Pinpoint the cell where the given text exists, returning its (x, y) midpoint coordinate. 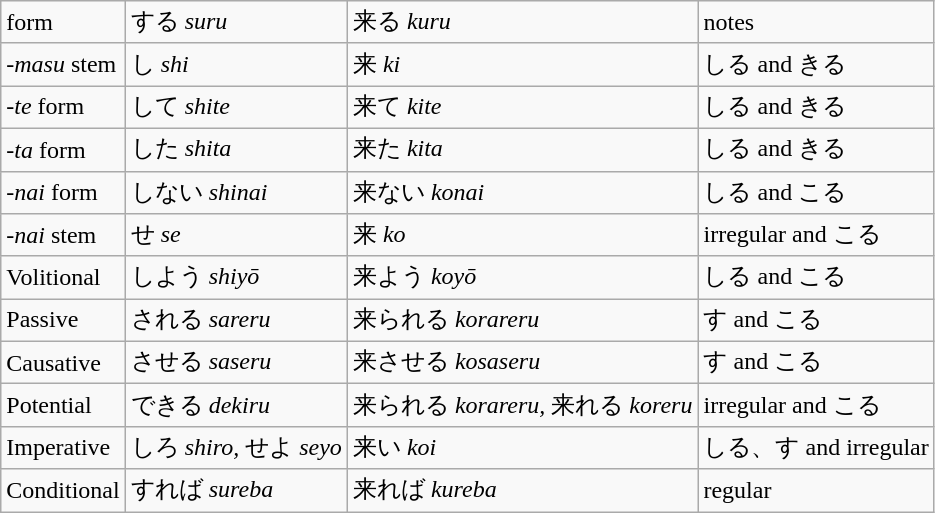
-masu stem (63, 64)
notes (816, 22)
した shita (236, 150)
来ない konai (522, 192)
-te form (63, 108)
来い koi (522, 448)
Imperative (63, 448)
form (63, 22)
Conditional (63, 490)
する suru (236, 22)
して shite (236, 108)
し shi (236, 64)
来られる korareru (522, 320)
しろ shiro, せよ seyo (236, 448)
Potential (63, 406)
来て kite (522, 108)
来る kuru (522, 22)
せ se (236, 236)
すれば sureba (236, 490)
Passive (63, 320)
来よう koyō (522, 278)
できる dekiru (236, 406)
来 ko (522, 236)
来られる korareru, 来れる koreru (522, 406)
しよう shiyō (236, 278)
しない shinai (236, 192)
来 ki (522, 64)
-nai stem (63, 236)
Volitional (63, 278)
-nai form (63, 192)
させる saseru (236, 362)
来れば kureba (522, 490)
regular (816, 490)
される sareru (236, 320)
しる、す and irregular (816, 448)
来た kita (522, 150)
Causative (63, 362)
-ta form (63, 150)
来させる kosaseru (522, 362)
